Provide the [x, y] coordinate of the cell's center where the given text is located.  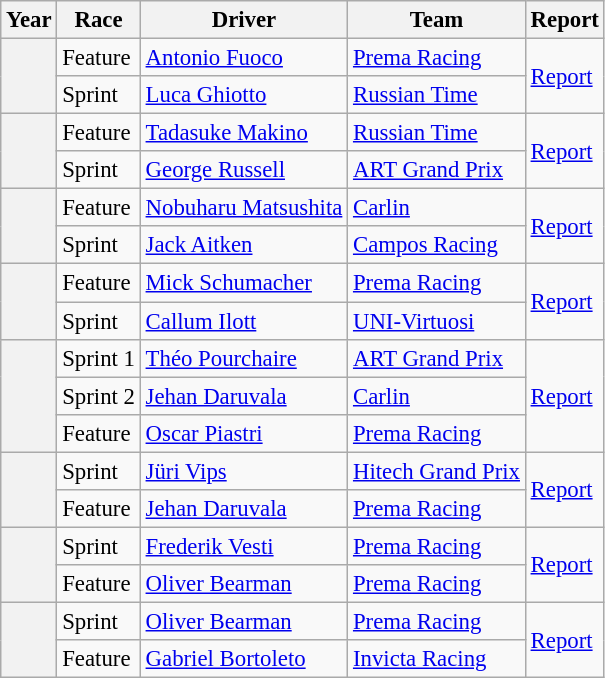
Invicta Racing [437, 659]
George Russell [244, 170]
Race [98, 20]
UNI-Virtuosi [437, 321]
Tadasuke Makino [244, 133]
Théo Pourchaire [244, 358]
Oscar Piastri [244, 433]
Driver [244, 20]
Jüri Vips [244, 471]
Luca Ghiotto [244, 95]
Frederik Vesti [244, 546]
Team [437, 20]
Callum Ilott [244, 321]
Gabriel Bortoleto [244, 659]
Sprint 2 [98, 396]
Mick Schumacher [244, 283]
Antonio Fuoco [244, 58]
Sprint 1 [98, 358]
Nobuharu Matsushita [244, 208]
Jack Aitken [244, 245]
Year [29, 20]
Campos Racing [437, 245]
Hitech Grand Prix [437, 471]
